Extract the [x, y] coordinate from the center of the cell holding the provided text.  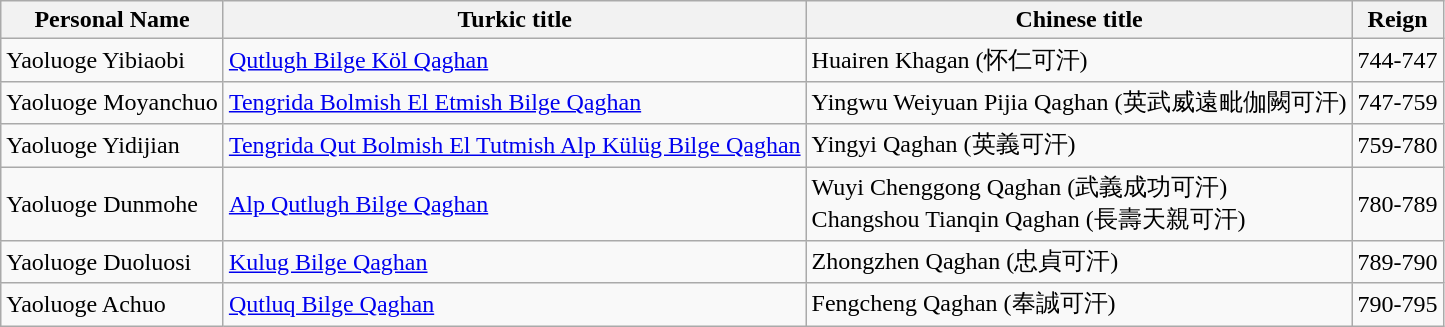
Wuyi Chenggong Qaghan (武義成功可汗)Changshou Tianqin Qaghan (長壽天親可汗) [1079, 203]
Chinese title [1079, 20]
790-795 [1398, 304]
Yaoluoge Yibiaobi [112, 60]
Yingyi Qaghan (英義可汗) [1079, 146]
Yaoluoge Dunmohe [112, 203]
Reign [1398, 20]
759-780 [1398, 146]
780-789 [1398, 203]
Turkic title [514, 20]
744-747 [1398, 60]
Qutlugh Bilge Köl Qaghan [514, 60]
Personal Name [112, 20]
Yaoluoge Moyanchuo [112, 102]
Huairen Khagan (怀仁可汗) [1079, 60]
747-759 [1398, 102]
Tengrida Bolmish El Etmish Bilge Qaghan [514, 102]
Zhongzhen Qaghan (忠貞可汗) [1079, 262]
Tengrida Qut Bolmish El Tutmish Alp Külüg Bilge Qaghan [514, 146]
Alp Qutlugh Bilge Qaghan [514, 203]
Qutluq Bilge Qaghan [514, 304]
789-790 [1398, 262]
Yaoluoge Yidijian [112, 146]
Yaoluoge Duoluosi [112, 262]
Kulug Bilge Qaghan [514, 262]
Yaoluoge Achuo [112, 304]
Fengcheng Qaghan (奉誠可汗) [1079, 304]
Yingwu Weiyuan Pijia Qaghan (英武威遠毗伽闕可汗) [1079, 102]
